Capture the cell that displays the provided text and extract its (X, Y) central coordinate. 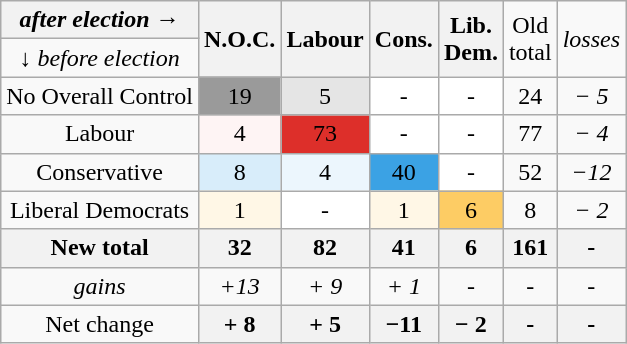
5 (325, 96)
73 (325, 134)
gains (100, 286)
Oldtotal (530, 39)
− 5 (591, 96)
32 (239, 248)
+ 9 (325, 286)
+ 8 (239, 324)
+ 5 (325, 324)
New total (100, 248)
− 4 (591, 134)
40 (404, 172)
Cons. (404, 39)
No Overall Control (100, 96)
−11 (404, 324)
after election → (100, 20)
24 (530, 96)
52 (530, 172)
↓ before election (100, 58)
41 (404, 248)
82 (325, 248)
Liberal Democrats (100, 210)
N.O.C. (239, 39)
Conservative (100, 172)
+13 (239, 286)
−12 (591, 172)
77 (530, 134)
19 (239, 96)
losses (591, 39)
Net change (100, 324)
Lib. Dem. (470, 39)
+ 1 (404, 286)
161 (530, 248)
